Locate the cell with the specified text and output its [x, y] center coordinate. 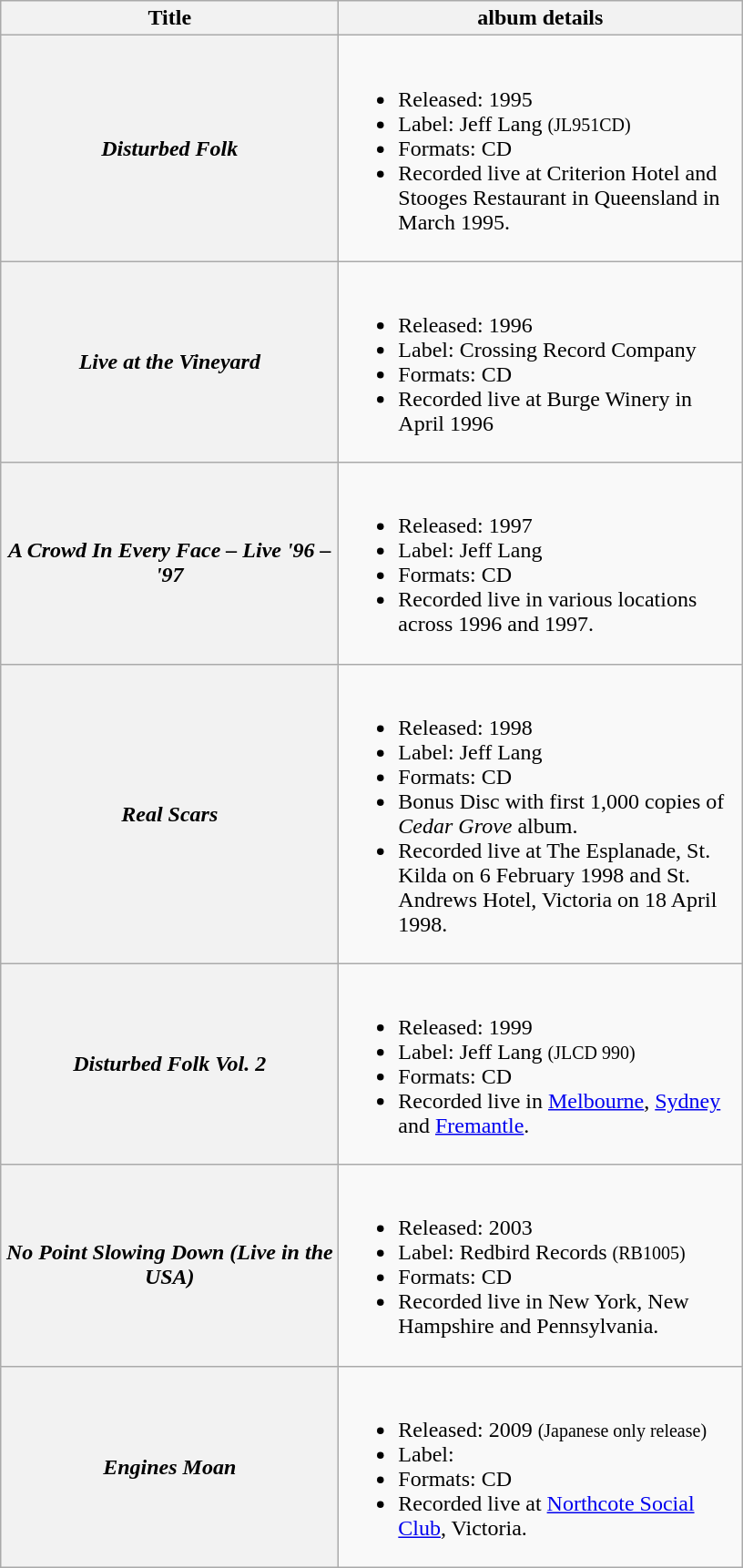
Released: 1996Label: Crossing Record CompanyFormats: CDRecorded live at Burge Winery in April 1996 [541, 362]
Released: 1999Label: Jeff Lang (JLCD 990)Formats: CDRecorded live in Melbourne, Sydney and Fremantle. [541, 1064]
Title [169, 18]
Released: 2003Label: Redbird Records (RB1005)Formats: CDRecorded live in New York, New Hampshire and Pennsylvania. [541, 1266]
Released: 1995Label: Jeff Lang (JL951CD)Formats: CDRecorded live at Criterion Hotel and Stooges Restaurant in Queensland in March 1995. [541, 148]
Real Scars [169, 814]
Released: 1997Label: Jeff LangFormats: CDRecorded live in various locations across 1996 and 1997. [541, 563]
Released: 2009 (Japanese only release)Label:Formats: CDRecorded live at Northcote Social Club, Victoria. [541, 1466]
No Point Slowing Down (Live in the USA) [169, 1266]
Disturbed Folk Vol. 2 [169, 1064]
Live at the Vineyard [169, 362]
album details [541, 18]
A Crowd In Every Face – Live '96 – '97 [169, 563]
Disturbed Folk [169, 148]
Engines Moan [169, 1466]
